Return the (X, Y) coordinate for the center point of the cell that contains the specified text.  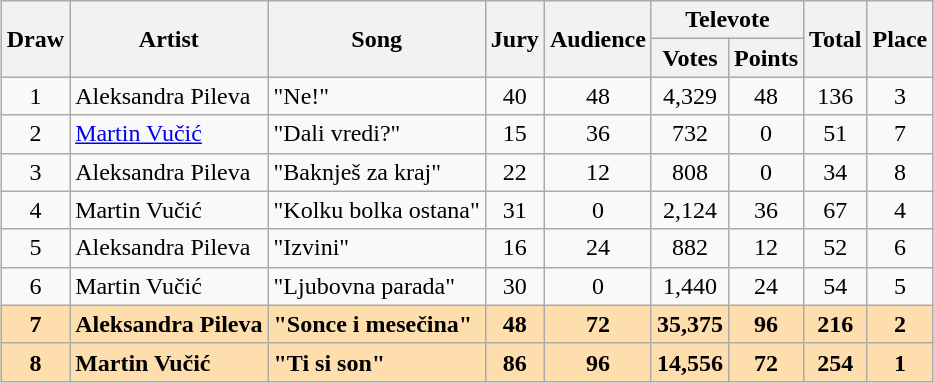
54 (836, 286)
Jury (514, 39)
30 (514, 286)
1,440 (690, 286)
16 (514, 248)
"Ljubovna parada" (376, 286)
"Kolku bolka ostana" (376, 210)
31 (514, 210)
Total (836, 39)
254 (836, 362)
Audience (598, 39)
808 (690, 172)
52 (836, 248)
882 (690, 248)
"Izvini" (376, 248)
Artist (169, 39)
4,329 (690, 96)
"Dali vredi?" (376, 134)
34 (836, 172)
"Baknješ za kraj" (376, 172)
14,556 (690, 362)
136 (836, 96)
"Ne!" (376, 96)
67 (836, 210)
"Ti si son" (376, 362)
Votes (690, 58)
Points (766, 58)
22 (514, 172)
40 (514, 96)
Televote (727, 20)
Song (376, 39)
2,124 (690, 210)
216 (836, 324)
51 (836, 134)
732 (690, 134)
35,375 (690, 324)
Draw (35, 39)
86 (514, 362)
"Sonce i mesečina" (376, 324)
Place (900, 39)
15 (514, 134)
